Locate the cell with the specified text and output its (X, Y) center coordinate. 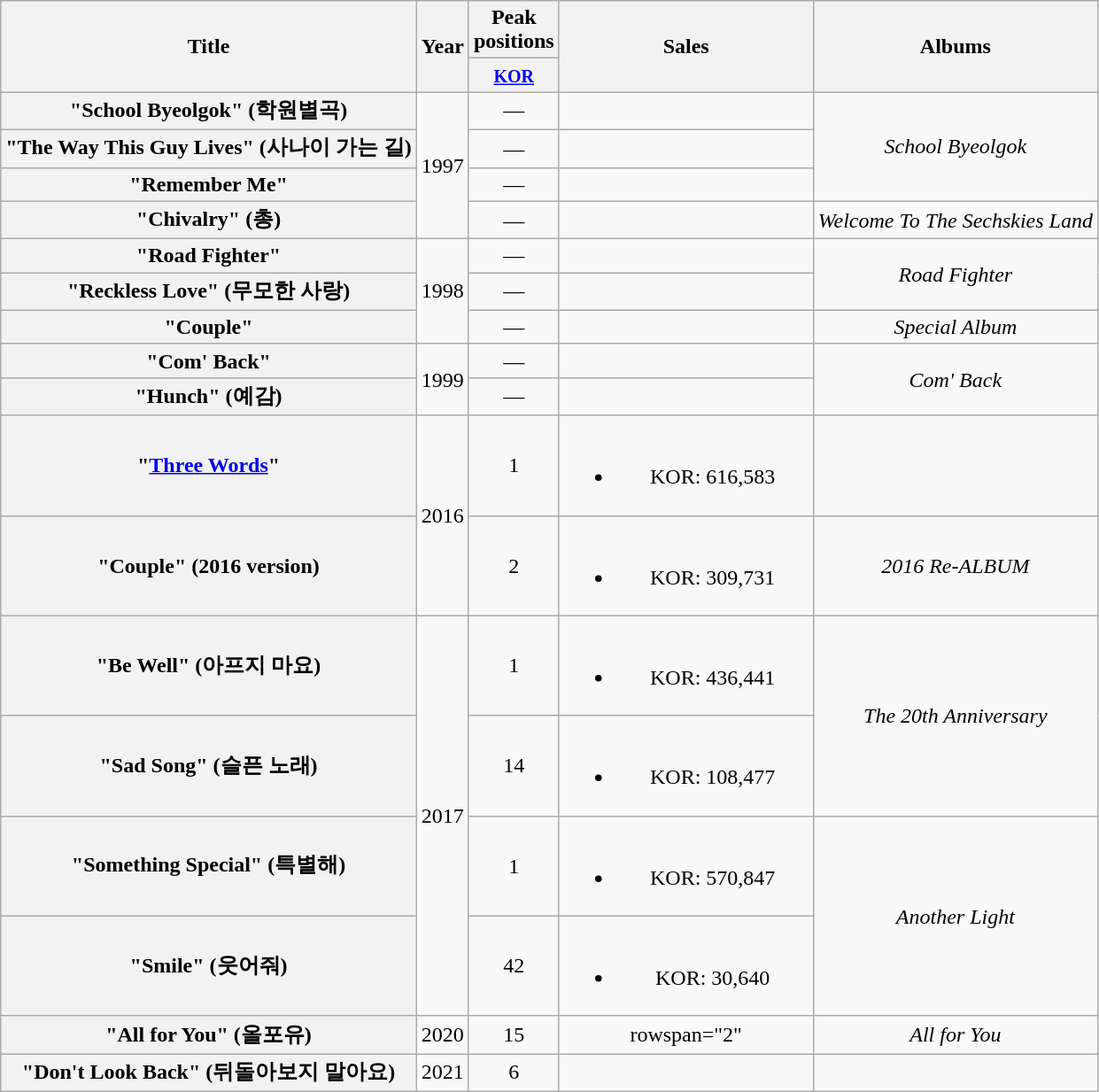
Road Fighter (955, 275)
Title (209, 46)
KOR (514, 75)
2 (514, 565)
Sales (685, 46)
"Something Special" (특별해) (209, 866)
School Byeolgok (955, 147)
KOR: 570,847 (685, 866)
"Don't Look Back" (뒤돌아보지 말아요) (209, 1073)
Albums (955, 46)
"Hunch" (예감) (209, 397)
Year (443, 46)
42 (514, 965)
1998 (443, 292)
14 (514, 765)
KOR: 436,441 (685, 666)
15 (514, 1034)
2021 (443, 1073)
All for You (955, 1034)
2020 (443, 1034)
1999 (443, 379)
Com' Back (955, 379)
"Smile" (웃어줘) (209, 965)
Special Album (955, 327)
2017 (443, 816)
KOR: 616,583 (685, 466)
"The Way This Guy Lives" (사나이 가는 길) (209, 149)
"All for You" (올포유) (209, 1034)
KOR: 309,731 (685, 565)
KOR: 30,640 (685, 965)
2016 (443, 515)
"Remember Me" (209, 184)
"Be Well" (아프지 마요) (209, 666)
"Chivalry" (총) (209, 220)
Peak positions (514, 30)
1997 (443, 166)
6 (514, 1073)
"Reckless Love" (무모한 사랑) (209, 292)
Welcome To The Sechskies Land (955, 220)
"Road Fighter" (209, 256)
"Couple" (2016 version) (209, 565)
The 20th Anniversary (955, 716)
Another Light (955, 916)
2016 Re-ALBUM (955, 565)
"Three Words" (209, 466)
"Com' Back" (209, 360)
"School Byeolgok" (학원별곡) (209, 112)
rowspan="2" (685, 1034)
"Couple" (209, 327)
"Sad Song" (슬픈 노래) (209, 765)
KOR: 108,477 (685, 765)
